Scan for the cell matching the given text and deliver its [X, Y] coordinate at center. 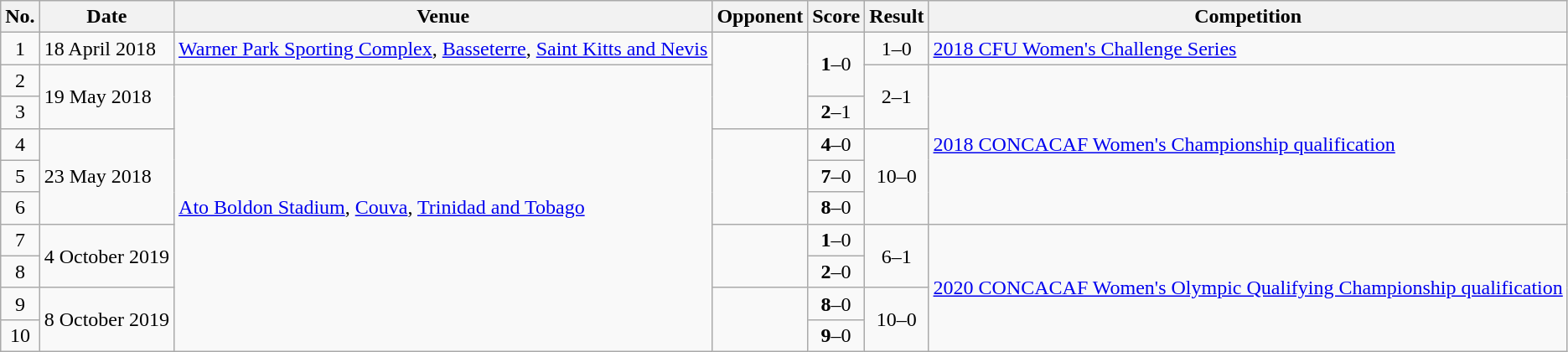
2018 CFU Women's Challenge Series [1248, 49]
6 [20, 208]
Date [106, 17]
8 [20, 272]
2 [20, 80]
Venue [443, 17]
1 [20, 49]
No. [20, 17]
2–0 [836, 272]
5 [20, 176]
7–0 [836, 176]
9 [20, 303]
Opponent [760, 17]
Result [897, 17]
Score [836, 17]
Ato Boldon Stadium, Couva, Trinidad and Tobago [443, 208]
2018 CONCACAF Women's Championship qualification [1248, 144]
23 May 2018 [106, 176]
4–0 [836, 144]
4 October 2019 [106, 256]
2020 CONCACAF Women's Olympic Qualifying Championship qualification [1248, 287]
Warner Park Sporting Complex, Basseterre, Saint Kitts and Nevis [443, 49]
19 May 2018 [106, 96]
7 [20, 240]
6–1 [897, 256]
9–0 [836, 335]
Competition [1248, 17]
10 [20, 335]
18 April 2018 [106, 49]
8 October 2019 [106, 319]
3 [20, 112]
4 [20, 144]
